Extract the [X, Y] coordinate from the center of the cell holding the provided text.  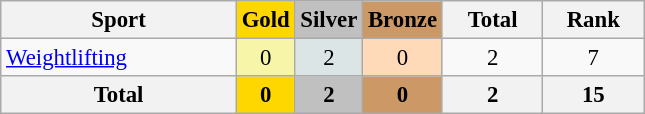
7 [594, 58]
Weightlifting [119, 58]
Gold [266, 20]
Sport [119, 20]
15 [594, 95]
Silver [329, 20]
Bronze [403, 20]
Rank [594, 20]
